Scan for the cell matching the given text and deliver its [X, Y] coordinate at center. 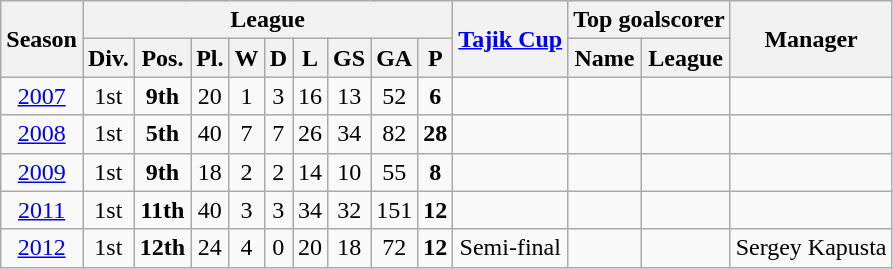
2011 [42, 210]
GS [350, 58]
0 [278, 248]
72 [394, 248]
Semi-final [510, 248]
W [246, 58]
Sergey Kapusta [811, 248]
10 [350, 172]
Top goalscorer [649, 20]
Tajik Cup [510, 39]
1 [246, 96]
Season [42, 39]
GA [394, 58]
151 [394, 210]
Pl. [210, 58]
6 [436, 96]
14 [310, 172]
55 [394, 172]
D [278, 58]
2009 [42, 172]
24 [210, 248]
P [436, 58]
Name [605, 58]
Pos. [162, 58]
4 [246, 248]
32 [350, 210]
82 [394, 134]
Manager [811, 39]
28 [436, 134]
2012 [42, 248]
26 [310, 134]
8 [436, 172]
13 [350, 96]
52 [394, 96]
16 [310, 96]
Div. [108, 58]
5th [162, 134]
2008 [42, 134]
12th [162, 248]
L [310, 58]
11th [162, 210]
2007 [42, 96]
